Capture the cell that displays the provided text and extract its [X, Y] central coordinate. 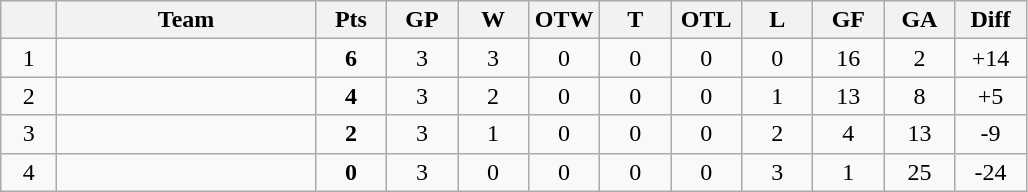
L [778, 20]
W [494, 20]
16 [848, 58]
OTW [564, 20]
+14 [990, 58]
GA [920, 20]
GP [422, 20]
8 [920, 96]
+5 [990, 96]
T [636, 20]
OTL [706, 20]
6 [350, 58]
-9 [990, 134]
Pts [350, 20]
25 [920, 172]
Team [186, 20]
-24 [990, 172]
GF [848, 20]
Diff [990, 20]
